Provide the [x, y] coordinate of the cell's center where the given text is located.  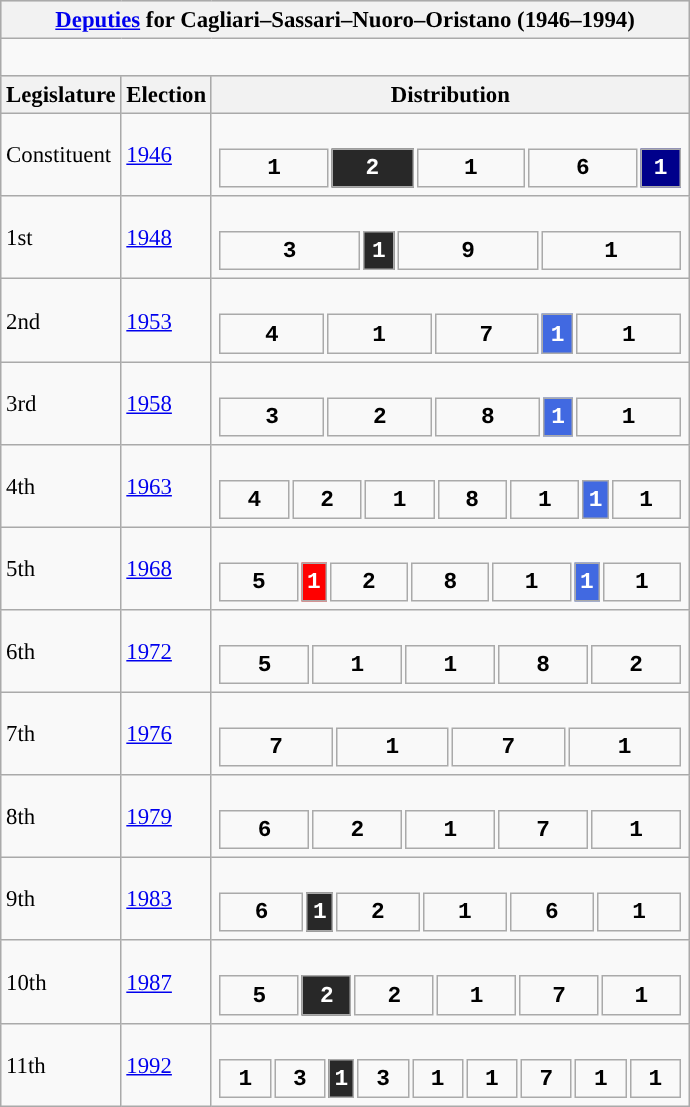
8th [61, 816]
1976 [166, 734]
1987 [166, 982]
Deputies for Cagliari–Sassari–Nuoro–Oristano (1946–1994) [346, 20]
1948 [166, 238]
Legislature [61, 95]
1963 [166, 486]
5 1 1 8 2 [450, 652]
5 1 2 8 1 1 1 [450, 568]
1953 [166, 320]
6 2 1 7 1 [450, 816]
11th [61, 1064]
7th [61, 734]
1968 [166, 568]
1st [61, 238]
9th [61, 900]
1992 [166, 1064]
5th [61, 568]
6 1 2 1 6 1 [450, 900]
3rd [61, 404]
4 2 1 8 1 1 1 [450, 486]
10th [61, 982]
4 1 7 1 1 [450, 320]
4th [61, 486]
1979 [166, 816]
9 [468, 252]
2nd [61, 320]
6th [61, 652]
Election [166, 95]
3 1 9 1 [450, 238]
5 2 2 1 7 1 [450, 982]
1972 [166, 652]
1 3 1 3 1 1 7 1 1 [450, 1064]
1946 [166, 156]
1958 [166, 404]
Constituent [61, 156]
1983 [166, 900]
Distribution [450, 95]
7 1 7 1 [450, 734]
1 2 1 6 1 [450, 156]
3 2 8 1 1 [450, 404]
